Return the (x, y) coordinate for the center point of the cell that contains the specified text.  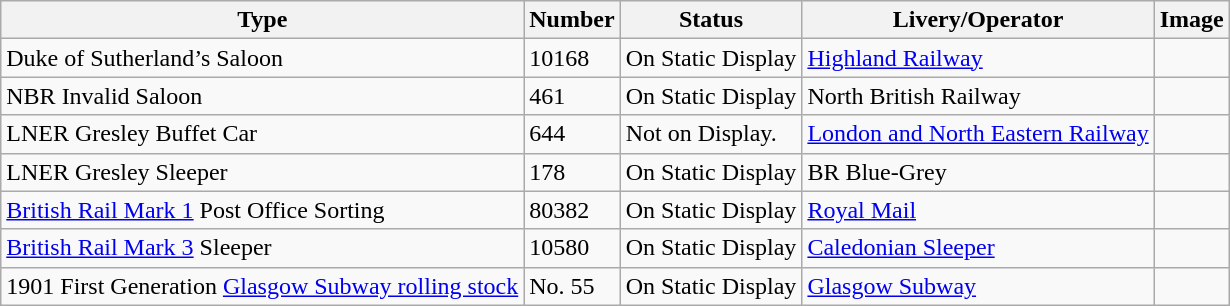
10168 (572, 58)
10580 (572, 248)
North British Railway (978, 96)
Status (711, 20)
Not on Display. (711, 134)
LNER Gresley Buffet Car (262, 134)
LNER Gresley Sleeper (262, 172)
British Rail Mark 3 Sleeper (262, 248)
Royal Mail (978, 210)
Type (262, 20)
Highland Railway (978, 58)
Livery/Operator (978, 20)
London and North Eastern Railway (978, 134)
BR Blue-Grey (978, 172)
Image (1192, 20)
80382 (572, 210)
Glasgow Subway (978, 286)
British Rail Mark 1 Post Office Sorting (262, 210)
644 (572, 134)
Caledonian Sleeper (978, 248)
No. 55 (572, 286)
461 (572, 96)
Duke of Sutherland’s Saloon (262, 58)
Number (572, 20)
NBR Invalid Saloon (262, 96)
1901 First Generation Glasgow Subway rolling stock (262, 286)
178 (572, 172)
